Identify which cell holds the provided text, then report its (x, y) central coordinate. 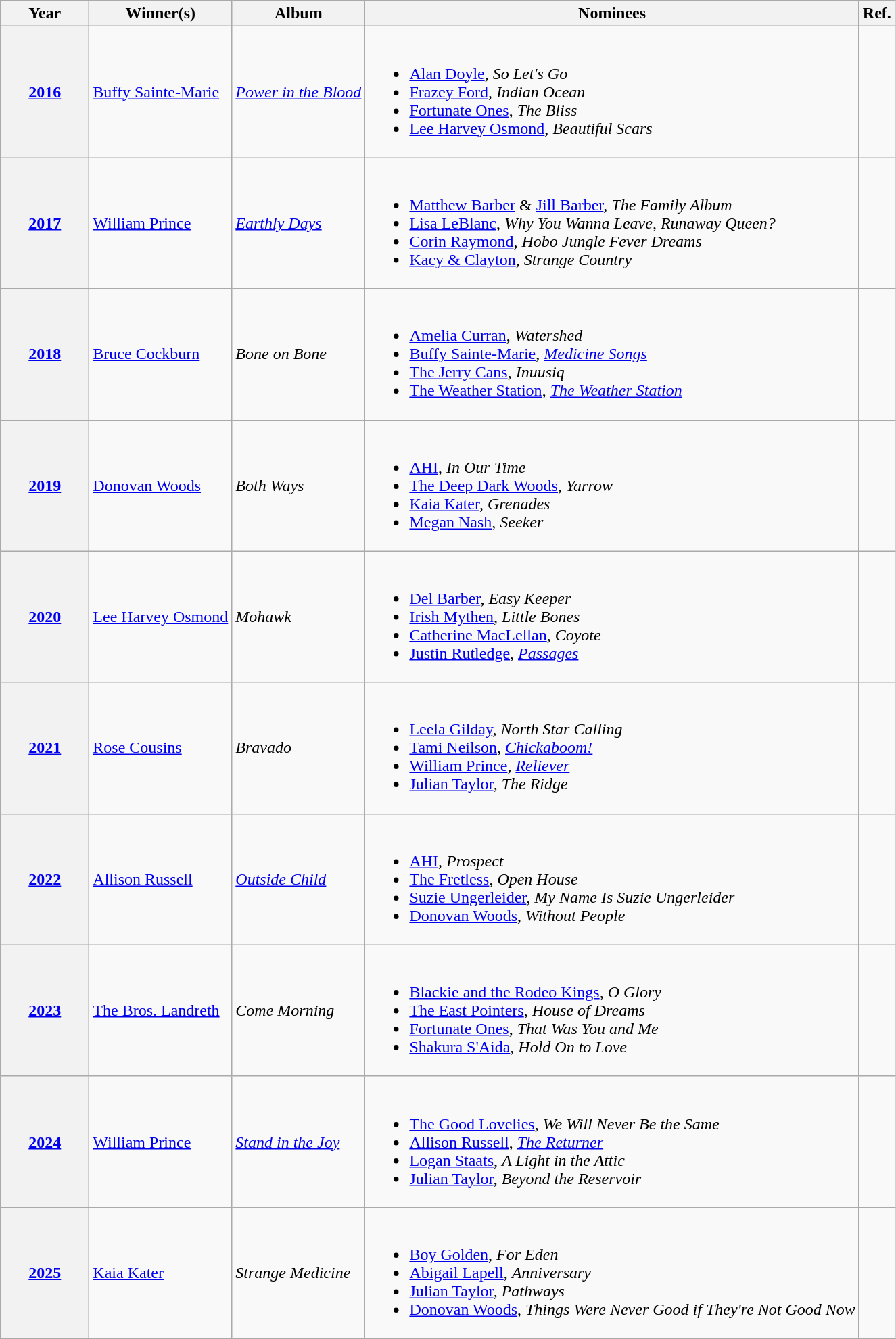
2018 (45, 354)
The Bros. Landreth (161, 1010)
Winner(s) (161, 14)
2016 (45, 92)
Blackie and the Rodeo Kings, O GloryThe East Pointers, House of DreamsFortunate Ones, That Was You and MeShakura S'Aida, Hold On to Love (612, 1010)
2022 (45, 879)
Year (45, 14)
Donovan Woods (161, 486)
Both Ways (299, 486)
2025 (45, 1273)
Bone on Bone (299, 354)
Buffy Sainte-Marie (161, 92)
Boy Golden, For EdenAbigail Lapell, AnniversaryJulian Taylor, PathwaysDonovan Woods, Things Were Never Good if They're Not Good Now (612, 1273)
Mohawk (299, 617)
2021 (45, 748)
The Good Lovelies, We Will Never Be the SameAllison Russell, The ReturnerLogan Staats, A Light in the AtticJulian Taylor, Beyond the Reservoir (612, 1142)
Leela Gilday, North Star CallingTami Neilson, Chickaboom!William Prince, RelieverJulian Taylor, The Ridge (612, 748)
2020 (45, 617)
AHI, In Our TimeThe Deep Dark Woods, YarrowKaia Kater, GrenadesMegan Nash, Seeker (612, 486)
Power in the Blood (299, 92)
Alan Doyle, So Let's GoFrazey Ford, Indian OceanFortunate Ones, The BlissLee Harvey Osmond, Beautiful Scars (612, 92)
Come Morning (299, 1010)
Ref. (876, 14)
Outside Child (299, 879)
Nominees (612, 14)
Kaia Kater (161, 1273)
Album (299, 14)
Bravado (299, 748)
AHI, ProspectThe Fretless, Open HouseSuzie Ungerleider, My Name Is Suzie UngerleiderDonovan Woods, Without People (612, 879)
Allison Russell (161, 879)
2019 (45, 486)
Del Barber, Easy KeeperIrish Mythen, Little BonesCatherine MacLellan, CoyoteJustin Rutledge, Passages (612, 617)
Rose Cousins (161, 748)
Strange Medicine (299, 1273)
Earthly Days (299, 223)
2024 (45, 1142)
Amelia Curran, WatershedBuffy Sainte-Marie, Medicine SongsThe Jerry Cans, InuusiqThe Weather Station, The Weather Station (612, 354)
Lee Harvey Osmond (161, 617)
2017 (45, 223)
Stand in the Joy (299, 1142)
Bruce Cockburn (161, 354)
2023 (45, 1010)
